Detect which cell encompasses the target text, then output its (x, y) center coordinate. 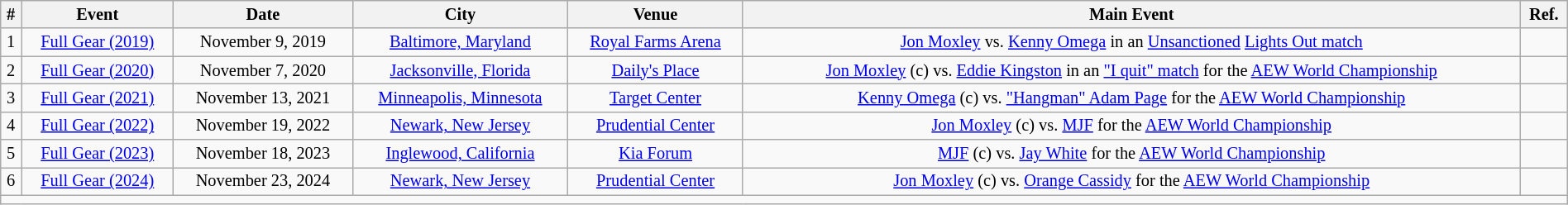
Jon Moxley (c) vs. Eddie Kingston in an "I quit" match for the AEW World Championship (1131, 70)
Full Gear (2021) (98, 98)
Kenny Omega (c) vs. "Hangman" Adam Page for the AEW World Championship (1131, 98)
Date (263, 14)
6 (12, 181)
Full Gear (2019) (98, 42)
5 (12, 154)
November 9, 2019 (263, 42)
Target Center (655, 98)
Full Gear (2022) (98, 126)
Royal Farms Arena (655, 42)
November 23, 2024 (263, 181)
Ref. (1543, 14)
Baltimore, Maryland (460, 42)
Jon Moxley vs. Kenny Omega in an Unsanctioned Lights Out match (1131, 42)
1 (12, 42)
Full Gear (2023) (98, 154)
4 (12, 126)
MJF (c) vs. Jay White for the AEW World Championship (1131, 154)
Venue (655, 14)
November 7, 2020 (263, 70)
Jon Moxley (c) vs. Orange Cassidy for the AEW World Championship (1131, 181)
Main Event (1131, 14)
Full Gear (2024) (98, 181)
November 13, 2021 (263, 98)
2 (12, 70)
Inglewood, California (460, 154)
Kia Forum (655, 154)
3 (12, 98)
# (12, 14)
Jon Moxley (c) vs. MJF for the AEW World Championship (1131, 126)
Event (98, 14)
Full Gear (2020) (98, 70)
Jacksonville, Florida (460, 70)
November 19, 2022 (263, 126)
Minneapolis, Minnesota (460, 98)
November 18, 2023 (263, 154)
City (460, 14)
Daily's Place (655, 70)
